Search for the cell housing the specified text and yield its (x, y) center coordinate. 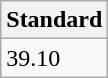
Standard (54, 20)
39.10 (54, 58)
